Determine the [X, Y] coordinate at the center of the cell enclosing the given text.  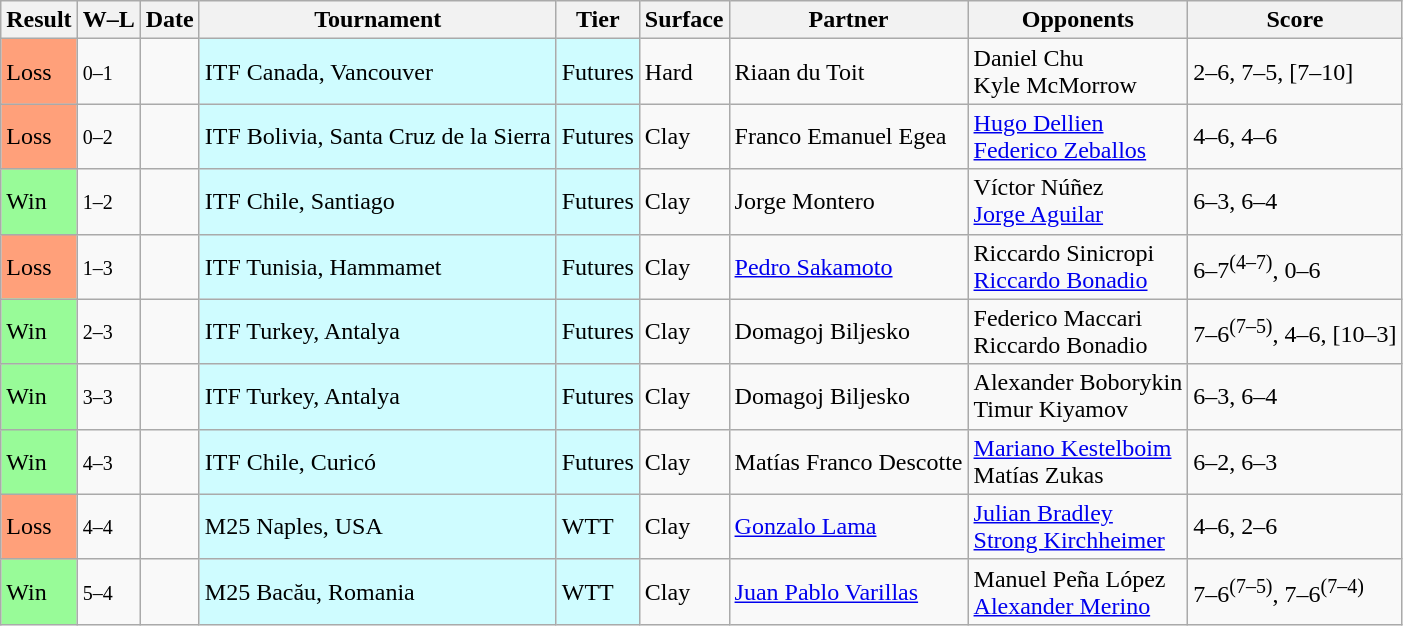
Tier [598, 20]
Alexander Boborykin Timur Kiyamov [1078, 396]
7–6(7–5), 4–6, [10–3] [1295, 332]
0–2 [108, 136]
ITF Canada, Vancouver [378, 72]
Result [39, 20]
1–2 [108, 202]
ITF Chile, Curicó [378, 462]
Federico Maccari Riccardo Bonadio [1078, 332]
6–2, 6–3 [1295, 462]
0–1 [108, 72]
Víctor Núñez Jorge Aguilar [1078, 202]
4–6, 2–6 [1295, 526]
Juan Pablo Varillas [848, 592]
Julian Bradley Strong Kirchheimer [1078, 526]
3–3 [108, 396]
2–3 [108, 332]
Franco Emanuel Egea [848, 136]
Gonzalo Lama [848, 526]
Jorge Montero [848, 202]
Mariano Kestelboim Matías Zukas [1078, 462]
1–3 [108, 266]
Hard [684, 72]
5–4 [108, 592]
Partner [848, 20]
6–7(4–7), 0–6 [1295, 266]
4–3 [108, 462]
W–L [108, 20]
M25 Naples, USA [378, 526]
4–6, 4–6 [1295, 136]
ITF Tunisia, Hammamet [378, 266]
Date [170, 20]
7–6(7–5), 7–6(7–4) [1295, 592]
ITF Chile, Santiago [378, 202]
Surface [684, 20]
Opponents [1078, 20]
4–4 [108, 526]
M25 Bacău, Romania [378, 592]
2–6, 7–5, [7–10] [1295, 72]
Manuel Peña López Alexander Merino [1078, 592]
Tournament [378, 20]
Hugo Dellien Federico Zeballos [1078, 136]
Pedro Sakamoto [848, 266]
Riccardo Sinicropi Riccardo Bonadio [1078, 266]
Daniel Chu Kyle McMorrow [1078, 72]
Matías Franco Descotte [848, 462]
ITF Bolivia, Santa Cruz de la Sierra [378, 136]
Riaan du Toit [848, 72]
Score [1295, 20]
